Find where the given text appears and provide that cell's center as [x, y] coordinate. 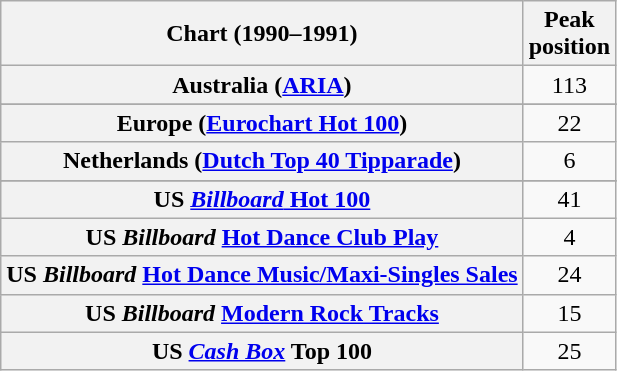
4 [569, 237]
15 [569, 313]
25 [569, 351]
41 [569, 199]
22 [569, 123]
US Billboard Hot 100 [262, 199]
6 [569, 161]
Chart (1990–1991) [262, 34]
Peakposition [569, 34]
US Billboard Modern Rock Tracks [262, 313]
US Billboard Hot Dance Music/Maxi-Singles Sales [262, 275]
Australia (ARIA) [262, 85]
113 [569, 85]
24 [569, 275]
US Billboard Hot Dance Club Play [262, 237]
US Cash Box Top 100 [262, 351]
Netherlands (Dutch Top 40 Tipparade) [262, 161]
Europe (Eurochart Hot 100) [262, 123]
